Scan for the cell matching the given text and deliver its [x, y] coordinate at center. 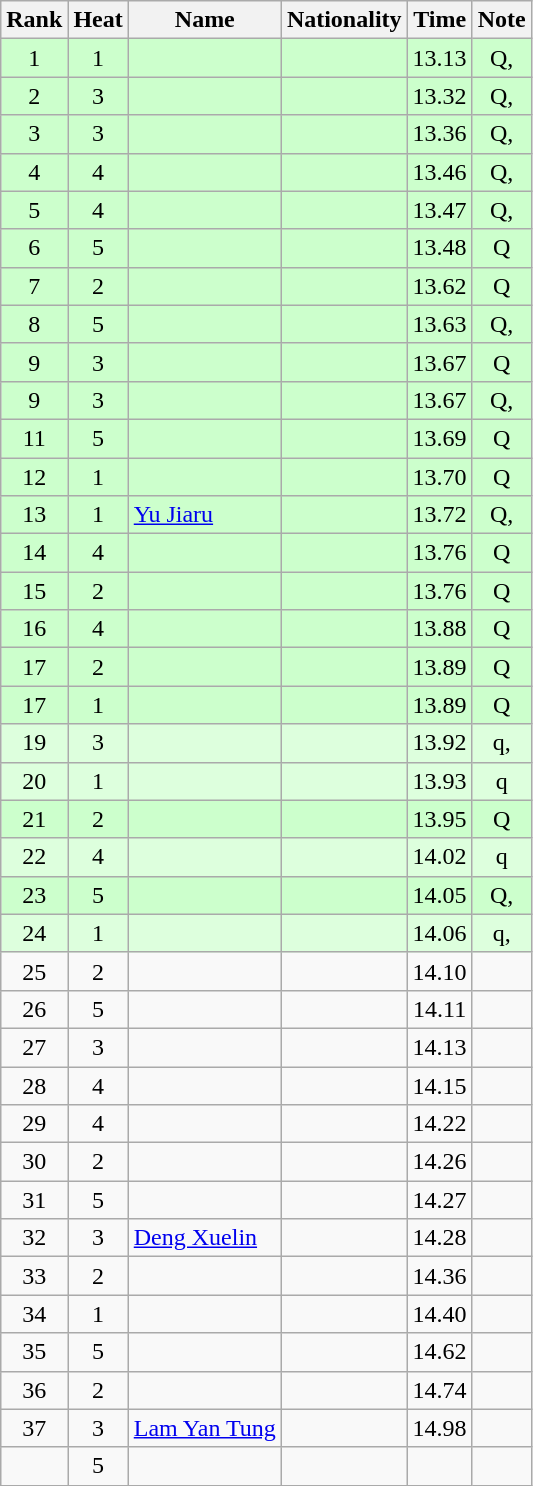
21 [34, 819]
13.69 [440, 438]
13.63 [440, 324]
13.93 [440, 781]
32 [34, 1238]
19 [34, 743]
Lam Yan Tung [204, 1428]
16 [34, 629]
31 [34, 1200]
13.36 [440, 134]
6 [34, 248]
14.02 [440, 857]
13.46 [440, 172]
Nationality [344, 20]
13.95 [440, 819]
14.11 [440, 1009]
13.13 [440, 58]
23 [34, 895]
14.05 [440, 895]
22 [34, 857]
14.26 [440, 1162]
13.48 [440, 248]
14.10 [440, 971]
34 [34, 1314]
14.62 [440, 1352]
20 [34, 781]
13.32 [440, 96]
Note [502, 20]
24 [34, 933]
28 [34, 1085]
8 [34, 324]
33 [34, 1276]
14.06 [440, 933]
14.74 [440, 1390]
13.72 [440, 515]
13.62 [440, 286]
12 [34, 477]
15 [34, 591]
36 [34, 1390]
13 [34, 515]
13.88 [440, 629]
14.13 [440, 1047]
14.15 [440, 1085]
Time [440, 20]
14.98 [440, 1428]
Yu Jiaru [204, 515]
Rank [34, 20]
13.47 [440, 210]
7 [34, 286]
14.40 [440, 1314]
37 [34, 1428]
14.36 [440, 1276]
Name [204, 20]
11 [34, 438]
30 [34, 1162]
14.22 [440, 1124]
13.70 [440, 477]
26 [34, 1009]
13.92 [440, 743]
29 [34, 1124]
Deng Xuelin [204, 1238]
25 [34, 971]
14.28 [440, 1238]
27 [34, 1047]
35 [34, 1352]
Heat [98, 20]
14 [34, 553]
14.27 [440, 1200]
